From the cell containing the given text, extract its center point as [X, Y] coordinate. 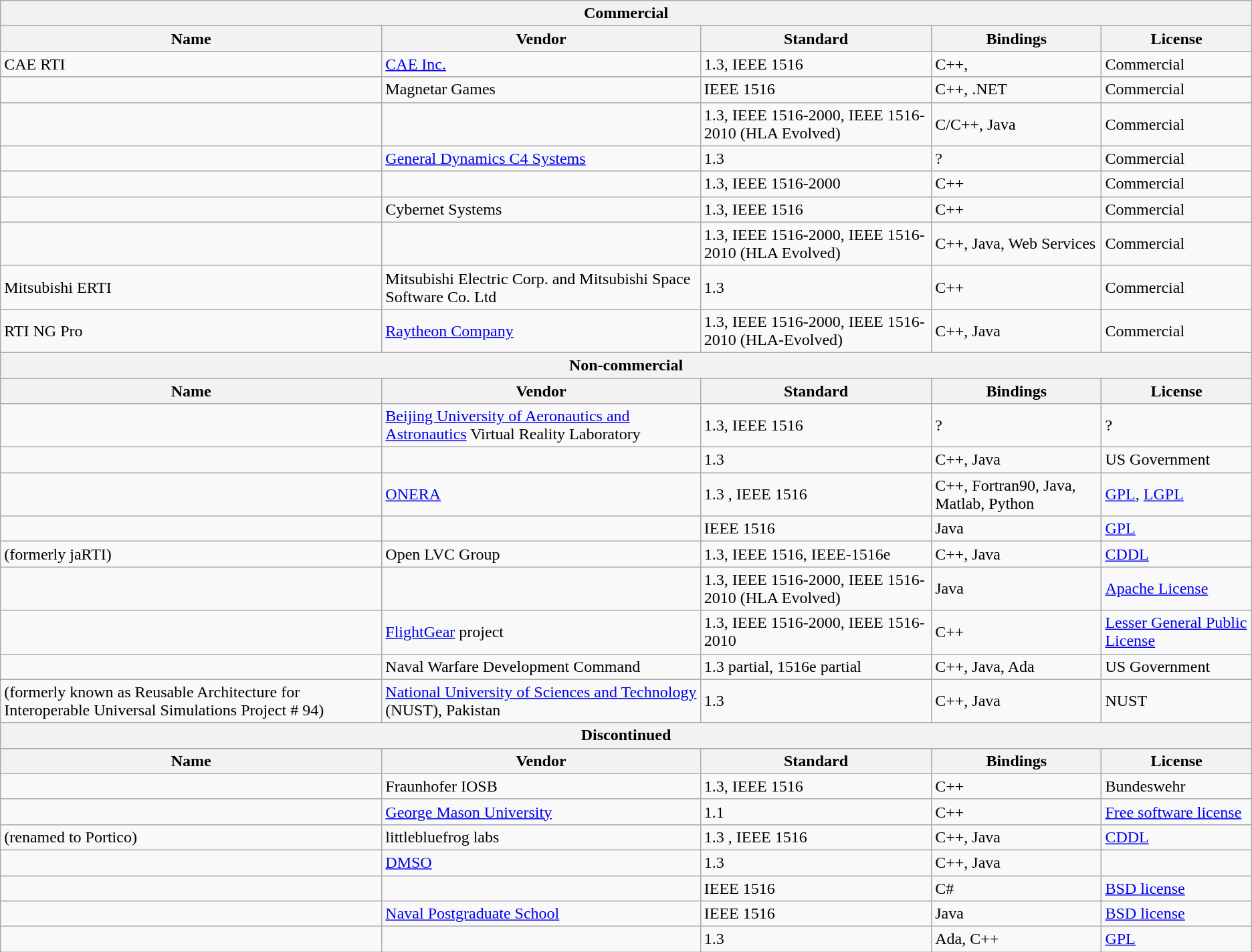
NUST [1176, 701]
(formerly known as Reusable Architecture for Interoperable Universal Simulations Project # 94) [191, 701]
Open LVC Group [541, 554]
(renamed to Portico) [191, 837]
1.3, IEEE 1516, IEEE-1516e [816, 554]
Raytheon Company [541, 330]
1.3, IEEE 1516-2000, IEEE 1516-2010 [816, 632]
Mitsubishi Electric Corp. and Mitsubishi Space Software Co. Ltd [541, 287]
General Dynamics C4 Systems [541, 158]
CAE RTI [191, 64]
C++, Fortran90, Java, Matlab, Python [1017, 495]
C++, .NET [1017, 90]
ONERA [541, 495]
Bundeswehr [1176, 786]
(formerly jaRTI) [191, 554]
1.3, IEEE 1516-2000, IEEE 1516-2010 (HLA-Evolved) [816, 330]
DMSO [541, 862]
1.3 partial, 1516e partial [816, 667]
Beijing University of Aeronautics and Astronautics Virtual Reality Laboratory [541, 425]
Non-commercial [626, 365]
Naval Postgraduate School [541, 914]
C++, Java, Web Services [1017, 243]
Free software license [1176, 812]
Mitsubishi ERTI [191, 287]
Ada, C++ [1017, 939]
RTI NG Pro [191, 330]
C++, [1017, 64]
Discontinued [626, 735]
Lesser General Public License [1176, 632]
Cybernet Systems [541, 209]
C++, Java, Ada [1017, 667]
Apache License [1176, 588]
FlightGear project [541, 632]
1.1 [816, 812]
Naval Warfare Development Command [541, 667]
George Mason University [541, 812]
GPL, LGPL [1176, 495]
C# [1017, 888]
1.3, IEEE 1516-2000 [816, 184]
Fraunhofer IOSB [541, 786]
National University of Sciences and Technology (NUST), Pakistan [541, 701]
CAE Inc. [541, 64]
Magnetar Games [541, 90]
C/C++, Java [1017, 124]
littlebluefrog labs [541, 837]
